Identify which cell holds the provided text, then report its [X, Y] central coordinate. 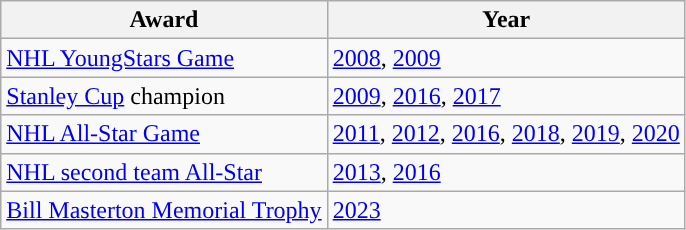
Year [506, 20]
2009, 2016, 2017 [506, 96]
2023 [506, 210]
Stanley Cup champion [164, 96]
NHL YoungStars Game [164, 58]
2008, 2009 [506, 58]
Bill Masterton Memorial Trophy [164, 210]
NHL second team All-Star [164, 172]
Award [164, 20]
NHL All-Star Game [164, 134]
2013, 2016 [506, 172]
2011, 2012, 2016, 2018, 2019, 2020 [506, 134]
